Return [x, y] of the center of cell containing provided text 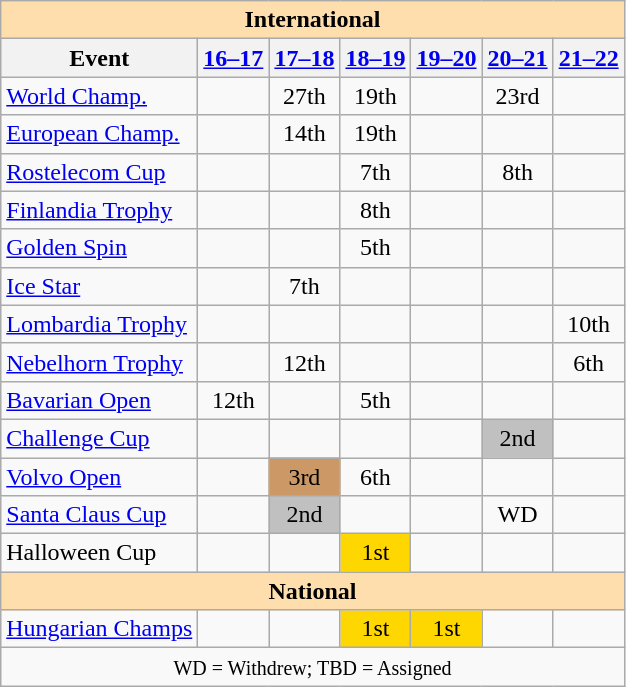
Halloween Cup [100, 553]
23rd [518, 96]
Event [100, 58]
17–18 [304, 58]
Challenge Cup [100, 438]
Volvo Open [100, 477]
European Champ. [100, 134]
Golden Spin [100, 248]
Lombardia Trophy [100, 324]
Hungarian Champs [100, 629]
Finlandia Trophy [100, 210]
19–20 [446, 58]
Bavarian Open [100, 400]
21–22 [588, 58]
27th [304, 96]
World Champ. [100, 96]
18–19 [376, 58]
WD = Withdrew; TBD = Assigned [312, 667]
Santa Claus Cup [100, 515]
16–17 [234, 58]
Ice Star [100, 286]
20–21 [518, 58]
Nebelhorn Trophy [100, 362]
10th [588, 324]
Rostelecom Cup [100, 172]
3rd [304, 477]
WD [518, 515]
14th [304, 134]
International [312, 20]
National [312, 591]
